Pinpoint the cell where the given text exists, returning its [x, y] midpoint coordinate. 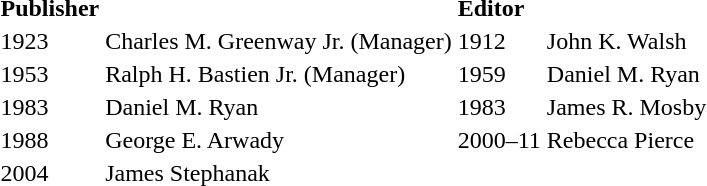
1983 [499, 107]
2000–11 [499, 140]
James R. Mosby [626, 107]
Rebecca Pierce [626, 140]
Charles M. Greenway Jr. (Manager) [279, 41]
Ralph H. Bastien Jr. (Manager) [279, 74]
George E. Arwady [279, 140]
John K. Walsh [626, 41]
1912 [499, 41]
1959 [499, 74]
